Extract the [x, y] coordinate from the center of the cell holding the provided text.  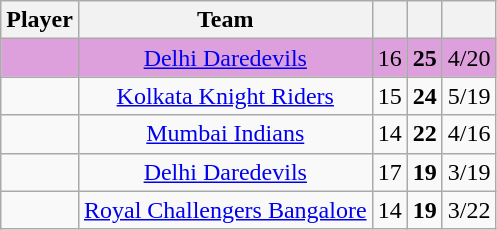
Mumbai Indians [225, 134]
22 [424, 134]
4/16 [469, 134]
Royal Challengers Bangalore [225, 210]
Team [225, 20]
17 [390, 172]
4/20 [469, 58]
15 [390, 96]
3/22 [469, 210]
16 [390, 58]
5/19 [469, 96]
Kolkata Knight Riders [225, 96]
24 [424, 96]
Player [40, 20]
25 [424, 58]
3/19 [469, 172]
